Search for the cell housing the specified text and yield its [X, Y] center coordinate. 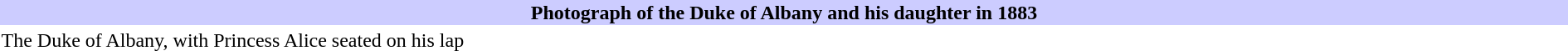
Photograph of the Duke of Albany and his daughter in 1883 [784, 13]
